Return [X, Y] of the center of cell containing provided text 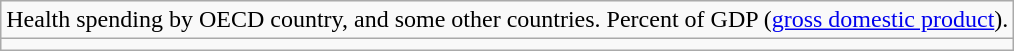
Health spending by OECD country, and some other countries. Percent of GDP (gross domestic product). [508, 20]
